Search for the cell housing the specified text and yield its (X, Y) center coordinate. 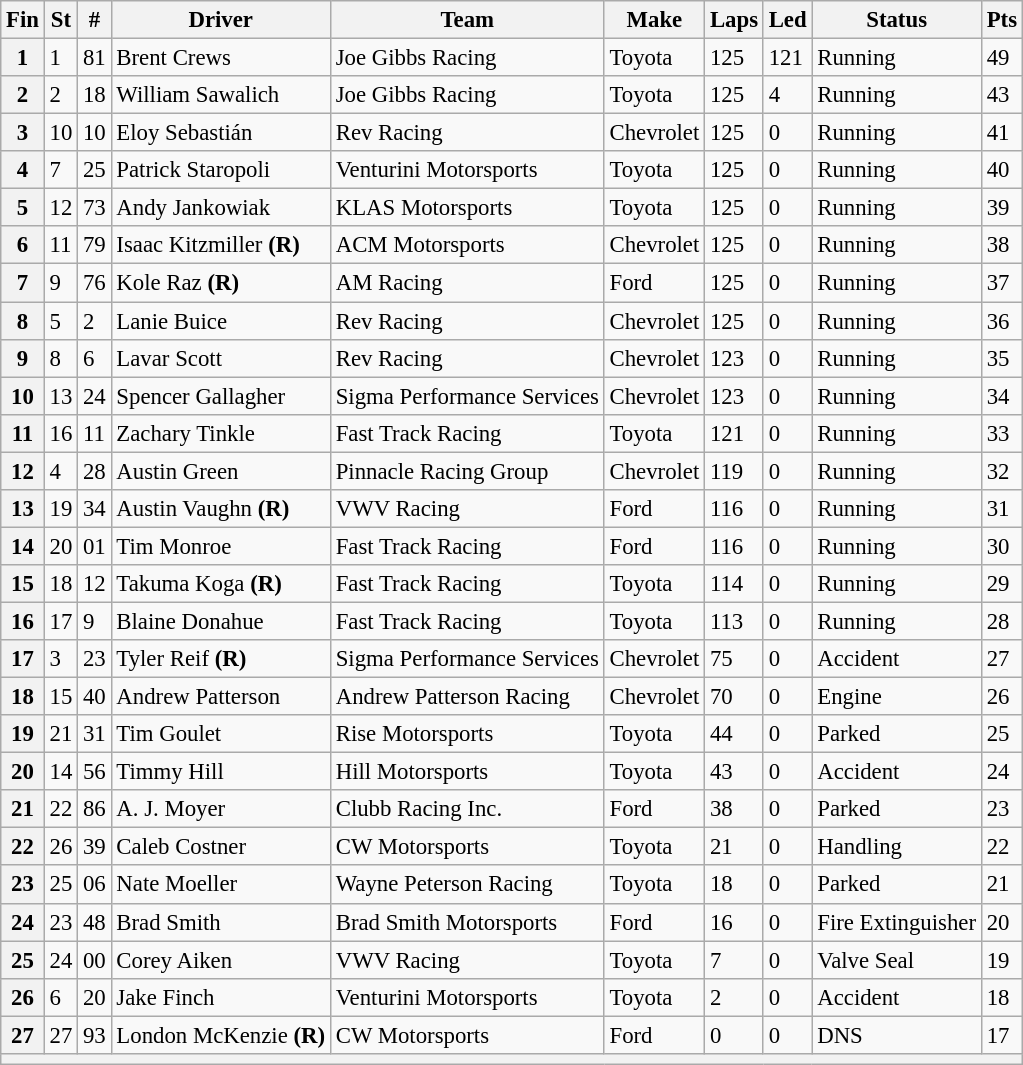
Lavar Scott (220, 358)
35 (1002, 358)
London McKenzie (R) (220, 1035)
75 (734, 659)
Austin Vaughn (R) (220, 509)
St (60, 20)
Andy Jankowiak (220, 208)
Hill Motorsports (467, 772)
37 (1002, 283)
Tyler Reif (R) (220, 659)
86 (94, 809)
113 (734, 621)
Engine (896, 697)
Team (467, 20)
Tim Goulet (220, 734)
Pts (1002, 20)
Nate Moeller (220, 885)
Wayne Peterson Racing (467, 885)
44 (734, 734)
Rise Motorsports (467, 734)
Valve Seal (896, 960)
Fire Extinguisher (896, 922)
Isaac Kitzmiller (R) (220, 245)
AM Racing (467, 283)
73 (94, 208)
Kole Raz (R) (220, 283)
06 (94, 885)
Patrick Staropoli (220, 170)
Fin (23, 20)
48 (94, 922)
41 (1002, 133)
56 (94, 772)
Timmy Hill (220, 772)
William Sawalich (220, 95)
Spencer Gallagher (220, 396)
81 (94, 58)
Andrew Patterson (220, 697)
Takuma Koga (R) (220, 584)
Tim Monroe (220, 546)
33 (1002, 433)
93 (94, 1035)
Status (896, 20)
00 (94, 960)
30 (1002, 546)
# (94, 20)
KLAS Motorsports (467, 208)
Zachary Tinkle (220, 433)
A. J. Moyer (220, 809)
Caleb Costner (220, 847)
Clubb Racing Inc. (467, 809)
01 (94, 546)
Brad Smith (220, 922)
Driver (220, 20)
76 (94, 283)
Pinnacle Racing Group (467, 471)
119 (734, 471)
Austin Green (220, 471)
Andrew Patterson Racing (467, 697)
32 (1002, 471)
79 (94, 245)
Lanie Buice (220, 321)
36 (1002, 321)
Laps (734, 20)
Led (788, 20)
114 (734, 584)
70 (734, 697)
Jake Finch (220, 997)
Eloy Sebastián (220, 133)
29 (1002, 584)
Make (654, 20)
DNS (896, 1035)
Corey Aiken (220, 960)
Blaine Donahue (220, 621)
ACM Motorsports (467, 245)
Handling (896, 847)
49 (1002, 58)
Brent Crews (220, 58)
Brad Smith Motorsports (467, 922)
